Detect which cell encompasses the target text, then output its (x, y) center coordinate. 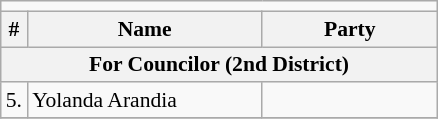
# (14, 29)
For Councilor (2nd District) (220, 65)
Yolanda Arandia (144, 101)
5. (14, 101)
Name (144, 29)
Party (350, 29)
